Search for the cell housing the specified text and yield its [x, y] center coordinate. 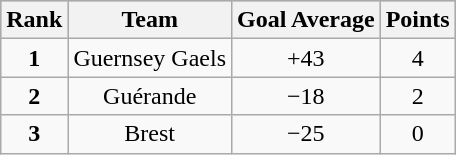
Brest [150, 134]
1 [34, 58]
0 [418, 134]
Points [418, 20]
−25 [306, 134]
−18 [306, 96]
Rank [34, 20]
4 [418, 58]
3 [34, 134]
+43 [306, 58]
Guérande [150, 96]
Team [150, 20]
Guernsey Gaels [150, 58]
Goal Average [306, 20]
